For the text-containing cell, return its midpoint in (X, Y) coordinate format. 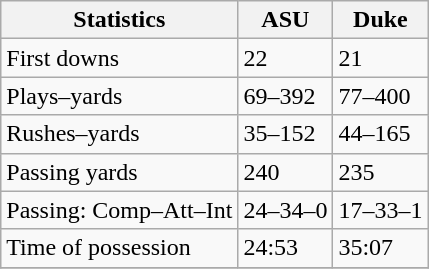
235 (380, 172)
22 (286, 58)
24:53 (286, 248)
First downs (120, 58)
17–33–1 (380, 210)
69–392 (286, 96)
21 (380, 58)
Duke (380, 20)
44–165 (380, 134)
ASU (286, 20)
Time of possession (120, 248)
Rushes–yards (120, 134)
Passing: Comp–Att–Int (120, 210)
35:07 (380, 248)
35–152 (286, 134)
Passing yards (120, 172)
Statistics (120, 20)
77–400 (380, 96)
240 (286, 172)
Plays–yards (120, 96)
24–34–0 (286, 210)
